Capture the cell that displays the provided text and extract its [X, Y] central coordinate. 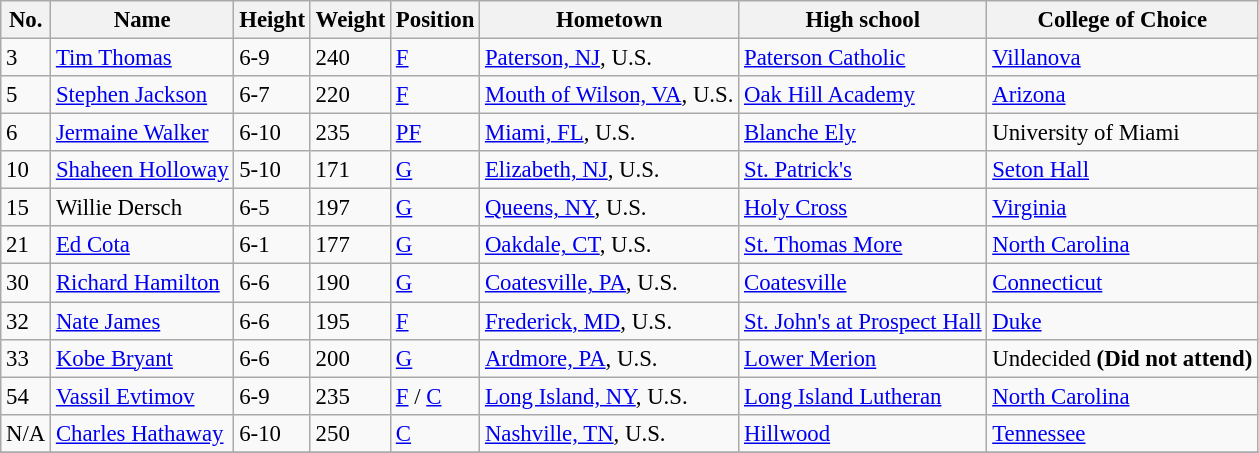
Weight [350, 20]
C [436, 433]
Lower Merion [863, 358]
F / C [436, 396]
200 [350, 358]
Height [272, 20]
190 [350, 283]
Coatesville [863, 283]
Elizabeth, NJ, U.S. [610, 170]
N/A [26, 433]
220 [350, 95]
PF [436, 133]
Undecided (Did not attend) [1122, 358]
6-5 [272, 208]
Ed Cota [142, 245]
177 [350, 245]
Holy Cross [863, 208]
Vassil Evtimov [142, 396]
30 [26, 283]
Richard Hamilton [142, 283]
Villanova [1122, 58]
Frederick, MD, U.S. [610, 321]
Hometown [610, 20]
Duke [1122, 321]
Jermaine Walker [142, 133]
Miami, FL, U.S. [610, 133]
Oakdale, CT, U.S. [610, 245]
6 [26, 133]
15 [26, 208]
54 [26, 396]
5-10 [272, 170]
6-1 [272, 245]
Shaheen Holloway [142, 170]
Coatesville, PA, U.S. [610, 283]
21 [26, 245]
10 [26, 170]
Ardmore, PA, U.S. [610, 358]
33 [26, 358]
Paterson, NJ, U.S. [610, 58]
Virginia [1122, 208]
Name [142, 20]
Stephen Jackson [142, 95]
Mouth of Wilson, VA, U.S. [610, 95]
St. John's at Prospect Hall [863, 321]
Long Island Lutheran [863, 396]
Willie Dersch [142, 208]
Nashville, TN, U.S. [610, 433]
Seton Hall [1122, 170]
197 [350, 208]
240 [350, 58]
High school [863, 20]
Nate James [142, 321]
195 [350, 321]
Arizona [1122, 95]
Paterson Catholic [863, 58]
250 [350, 433]
3 [26, 58]
St. Thomas More [863, 245]
St. Patrick's [863, 170]
Long Island, NY, U.S. [610, 396]
32 [26, 321]
Hillwood [863, 433]
No. [26, 20]
University of Miami [1122, 133]
Blanche Ely [863, 133]
171 [350, 170]
6-7 [272, 95]
College of Choice [1122, 20]
Charles Hathaway [142, 433]
Tim Thomas [142, 58]
Queens, NY, U.S. [610, 208]
Kobe Bryant [142, 358]
Position [436, 20]
Oak Hill Academy [863, 95]
Connecticut [1122, 283]
5 [26, 95]
Tennessee [1122, 433]
